Scan for the cell matching the given text and deliver its (x, y) coordinate at center. 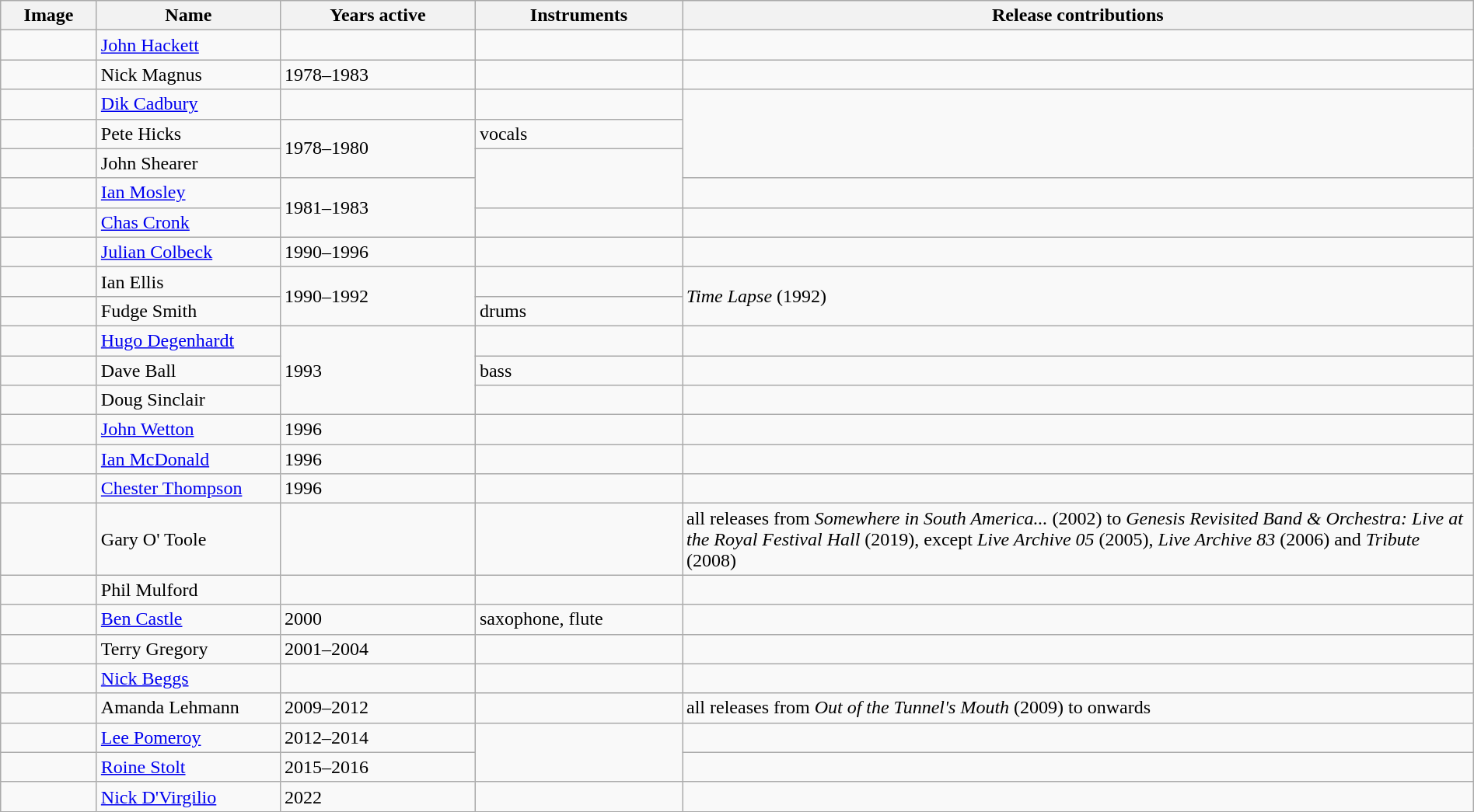
Name (188, 16)
2012–2014 (378, 737)
Instruments (578, 16)
2009–2012 (378, 708)
Nick Magnus (188, 75)
1978–1980 (378, 148)
Dik Cadbury (188, 104)
Chas Cronk (188, 222)
bass (578, 371)
Phil Mulford (188, 590)
2015–2016 (378, 767)
Release contributions (1078, 16)
1981–1983 (378, 207)
Ben Castle (188, 619)
Dave Ball (188, 371)
Amanda Lehmann (188, 708)
Ian Ellis (188, 281)
John Hackett (188, 45)
2001–2004 (378, 649)
Time Lapse (1992) (1078, 296)
Image (49, 16)
Terry Gregory (188, 649)
Julian Colbeck (188, 252)
1978–1983 (378, 75)
Roine Stolt (188, 767)
Doug Sinclair (188, 400)
Gary O' Toole (188, 539)
Nick Beggs (188, 678)
John Wetton (188, 430)
drums (578, 311)
all releases from Out of the Tunnel's Mouth (2009) to onwards (1078, 708)
Pete Hicks (188, 134)
Fudge Smith (188, 311)
2000 (378, 619)
1990–1992 (378, 296)
Ian McDonald (188, 459)
Chester Thompson (188, 489)
saxophone, flute (578, 619)
Hugo Degenhardt (188, 340)
Lee Pomeroy (188, 737)
John Shearer (188, 163)
2022 (378, 796)
1993 (378, 370)
1990–1996 (378, 252)
Nick D'Virgilio (188, 796)
vocals (578, 134)
Years active (378, 16)
Ian Mosley (188, 193)
